Output the [x, y] coordinate of the center of the cell containing the given text.  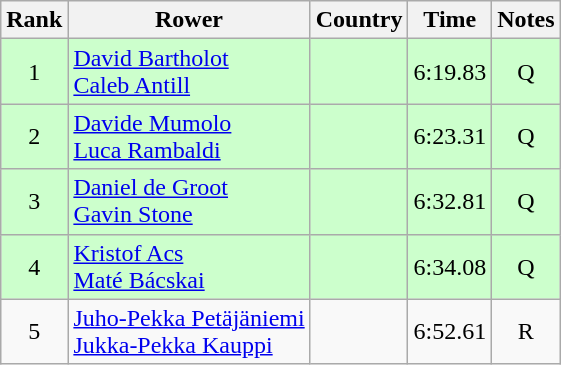
Notes [526, 20]
6:52.61 [450, 332]
6:19.83 [450, 72]
Time [450, 20]
Davide MumoloLuca Rambaldi [189, 136]
3 [34, 202]
Country [359, 20]
2 [34, 136]
6:23.31 [450, 136]
Rank [34, 20]
Rower [189, 20]
1 [34, 72]
Daniel de GrootGavin Stone [189, 202]
6:34.08 [450, 266]
4 [34, 266]
Kristof AcsMaté Bácskai [189, 266]
6:32.81 [450, 202]
R [526, 332]
David BartholotCaleb Antill [189, 72]
Juho-Pekka PetäjäniemiJukka-Pekka Kauppi [189, 332]
5 [34, 332]
